From the cell containing the given text, extract its center point as (X, Y) coordinate. 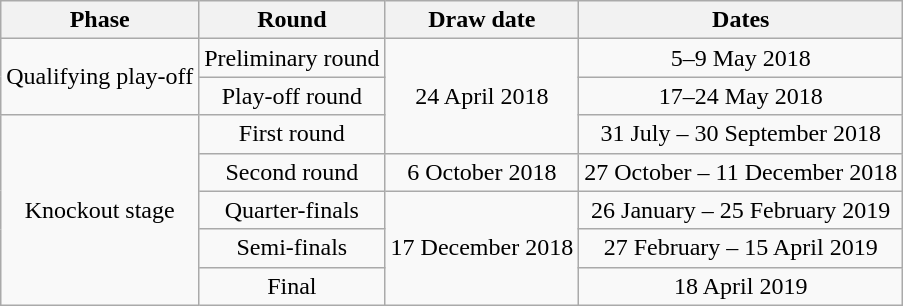
27 October – 11 December 2018 (741, 172)
Qualifying play-off (100, 77)
Final (292, 286)
Preliminary round (292, 58)
Draw date (482, 20)
6 October 2018 (482, 172)
Quarter-finals (292, 210)
18 April 2019 (741, 286)
27 February – 15 April 2019 (741, 248)
26 January – 25 February 2019 (741, 210)
31 July – 30 September 2018 (741, 134)
17 December 2018 (482, 248)
17–24 May 2018 (741, 96)
Phase (100, 20)
Round (292, 20)
Second round (292, 172)
5–9 May 2018 (741, 58)
Play-off round (292, 96)
Semi-finals (292, 248)
First round (292, 134)
24 April 2018 (482, 96)
Knockout stage (100, 210)
Dates (741, 20)
